From the cell containing the given text, extract its center point as [x, y] coordinate. 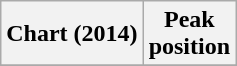
Chart (2014) [72, 34]
Peakposition [189, 34]
